For the text-containing cell, return its midpoint in (x, y) coordinate format. 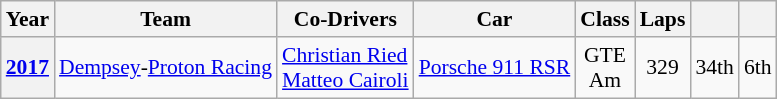
Christian Ried Matteo Cairoli (346, 68)
6th (758, 68)
Class (604, 19)
GTEAm (604, 68)
Car (495, 19)
Team (166, 19)
Co-Drivers (346, 19)
Dempsey-Proton Racing (166, 68)
Year (28, 19)
2017 (28, 68)
34th (714, 68)
329 (663, 68)
Laps (663, 19)
Porsche 911 RSR (495, 68)
